Search for the cell housing the specified text and yield its (x, y) center coordinate. 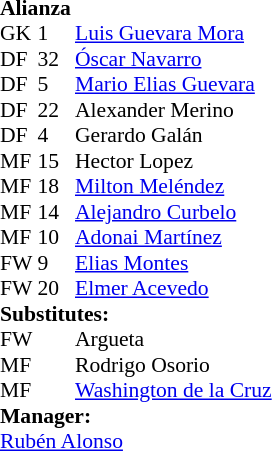
1 (57, 33)
Rodrigo Osorio (174, 365)
Gerardo Galán (174, 135)
GK (19, 33)
20 (57, 289)
Hector Lopez (174, 161)
Milton Meléndez (174, 187)
10 (57, 237)
Alexander Merino (174, 110)
Óscar Navarro (174, 59)
Substitutes: (136, 314)
Alejandro Curbelo (174, 212)
Adonai Martínez (174, 237)
4 (57, 135)
22 (57, 110)
Elmer Acevedo (174, 289)
15 (57, 161)
32 (57, 59)
Mario Elias Guevara (174, 85)
Luis Guevara Mora (174, 33)
18 (57, 187)
5 (57, 85)
14 (57, 212)
Argueta (174, 339)
Elias Montes (174, 263)
Manager: (136, 416)
9 (57, 263)
Washington de la Cruz (174, 391)
